Scan for the cell matching the given text and deliver its [x, y] coordinate at center. 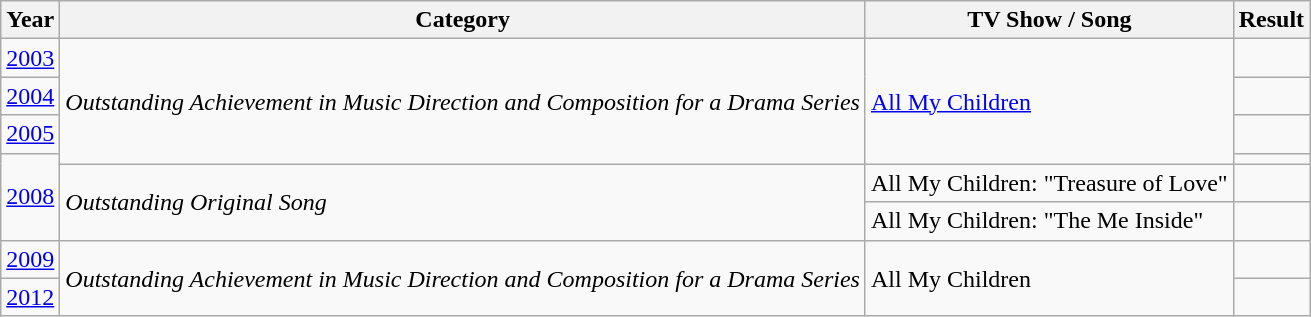
Year [30, 20]
Outstanding Original Song [463, 202]
Result [1271, 20]
All My Children: "The Me Inside" [1049, 221]
2008 [30, 196]
2009 [30, 259]
2004 [30, 96]
2003 [30, 58]
All My Children: "Treasure of Love" [1049, 183]
2012 [30, 297]
2005 [30, 134]
TV Show / Song [1049, 20]
Category [463, 20]
